For the text-containing cell, return its midpoint in [x, y] coordinate format. 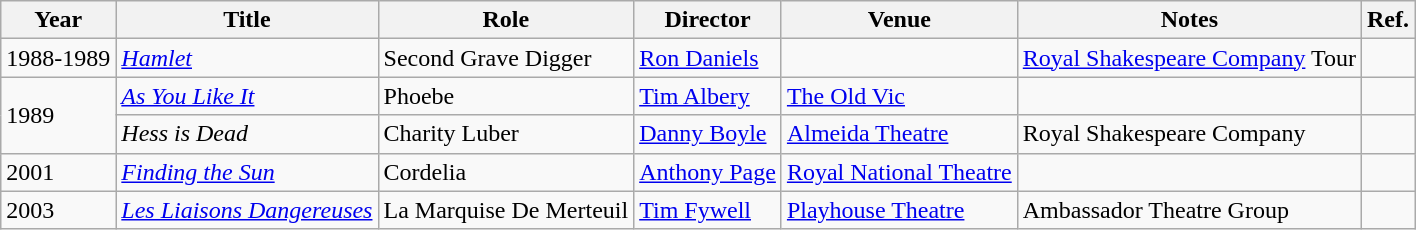
Ambassador Theatre Group [1189, 210]
Role [506, 20]
The Old Vic [899, 96]
Director [708, 20]
Royal National Theatre [899, 172]
Venue [899, 20]
Second Grave Digger [506, 58]
Phoebe [506, 96]
Tim Fywell [708, 210]
2001 [58, 172]
Finding the Sun [247, 172]
Anthony Page [708, 172]
Almeida Theatre [899, 134]
Royal Shakespeare Company Tour [1189, 58]
Hamlet [247, 58]
Year [58, 20]
Tim Albery [708, 96]
Royal Shakespeare Company [1189, 134]
Cordelia [506, 172]
Ron Daniels [708, 58]
Playhouse Theatre [899, 210]
Notes [1189, 20]
Hess is Dead [247, 134]
1989 [58, 115]
Title [247, 20]
1988-1989 [58, 58]
Ref. [1388, 20]
As You Like It [247, 96]
La Marquise De Merteuil [506, 210]
Danny Boyle [708, 134]
Charity Luber [506, 134]
2003 [58, 210]
Les Liaisons Dangereuses [247, 210]
